Scan for the cell matching the given text and deliver its [X, Y] coordinate at center. 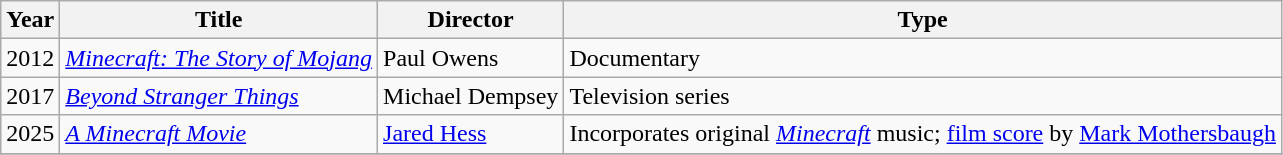
Television series [923, 96]
Jared Hess [471, 134]
2025 [30, 134]
Director [471, 20]
Michael Dempsey [471, 96]
2017 [30, 96]
Type [923, 20]
Paul Owens [471, 58]
Year [30, 20]
Documentary [923, 58]
Minecraft: The Story of Mojang [219, 58]
A Minecraft Movie [219, 134]
Title [219, 20]
2012 [30, 58]
Incorporates original Minecraft music; film score by Mark Mothersbaugh [923, 134]
Beyond Stranger Things [219, 96]
